Search for the cell housing the specified text and yield its (x, y) center coordinate. 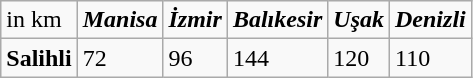
72 (120, 58)
in km (39, 20)
96 (195, 58)
Uşak (359, 20)
110 (431, 58)
144 (277, 58)
Denizli (431, 20)
Salihli (39, 58)
120 (359, 58)
Balıkesir (277, 20)
Manisa (120, 20)
İzmir (195, 20)
